Detect which cell encompasses the target text, then output its (X, Y) center coordinate. 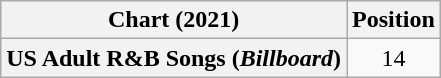
Chart (2021) (174, 20)
14 (394, 58)
Position (394, 20)
US Adult R&B Songs (Billboard) (174, 58)
